For the text-containing cell, return its midpoint in (x, y) coordinate format. 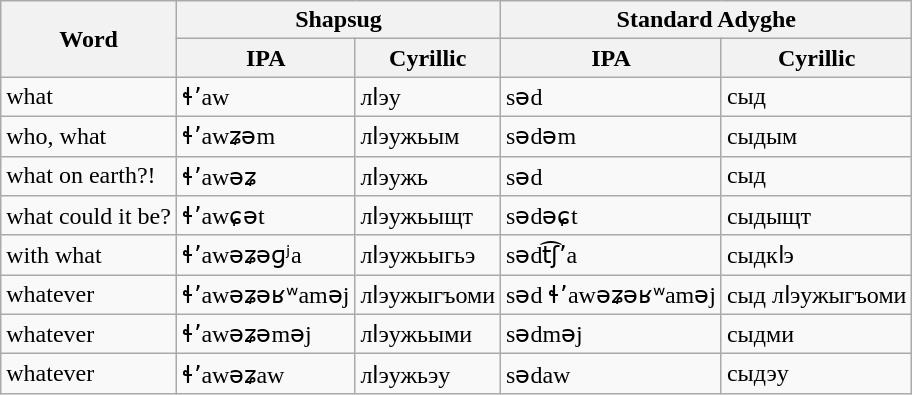
сыдым (816, 136)
Word (89, 39)
Standard Adyghe (706, 20)
лӏэужьыгьэ (428, 255)
ɬʼaw (266, 97)
сыдыщт (816, 216)
сыдкӏэ (816, 255)
sədt͡ʃʼa (612, 255)
сыд лӏэужыгъоми (816, 295)
what could it be? (89, 216)
səd ɬʼawəʑəʁʷaməj (612, 295)
ɬʼawəʑəʁʷaməj (266, 295)
sədməj (612, 334)
лӏэужьыми (428, 334)
ɬʼawəʑaw (266, 374)
лӏэу (428, 97)
what (89, 97)
ɬʼawɕət (266, 216)
sədəɕt (612, 216)
лӏэужьым (428, 136)
sədəm (612, 136)
Shapsug (338, 20)
who, what (89, 136)
лӏэужьэу (428, 374)
sədaw (612, 374)
сыдэу (816, 374)
сыдми (816, 334)
ɬʼawəʑəɡʲa (266, 255)
лӏэужь (428, 176)
with what (89, 255)
what on earth?! (89, 176)
лӏэужьыщт (428, 216)
ɬʼawəʑəməj (266, 334)
лӏэужыгъоми (428, 295)
ɬʼawəʑ (266, 176)
ɬʼawʑəm (266, 136)
